Locate the cell with the specified text and output its [X, Y] center coordinate. 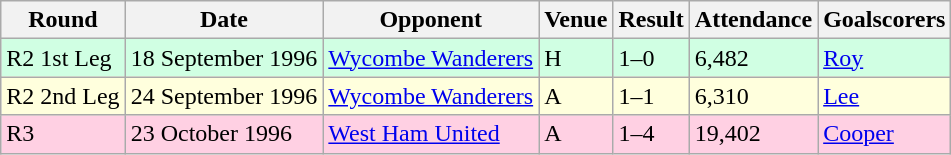
19,402 [753, 134]
1–0 [651, 58]
18 September 1996 [224, 58]
Cooper [884, 134]
Lee [884, 96]
6,482 [753, 58]
Venue [576, 20]
1–1 [651, 96]
Roy [884, 58]
6,310 [753, 96]
R3 [63, 134]
Attendance [753, 20]
Result [651, 20]
R2 2nd Leg [63, 96]
1–4 [651, 134]
R2 1st Leg [63, 58]
Round [63, 20]
23 October 1996 [224, 134]
24 September 1996 [224, 96]
Date [224, 20]
H [576, 58]
Goalscorers [884, 20]
Opponent [431, 20]
West Ham United [431, 134]
